Return (x, y) of the center of cell containing provided text 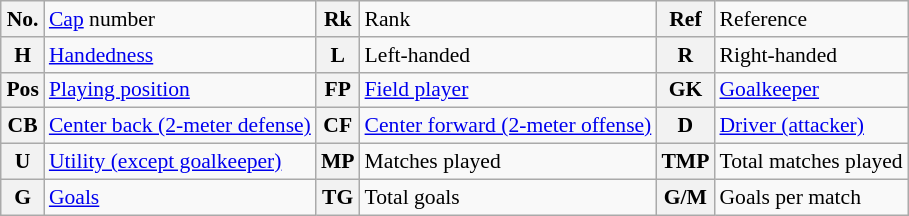
Driver (attacker) (810, 126)
No. (22, 19)
Right-handed (810, 55)
G/M (685, 197)
Matches played (508, 162)
Rk (338, 19)
Utility (except goalkeeper) (180, 162)
H (22, 55)
CB (22, 126)
Left-handed (508, 55)
Center back (2-meter defense) (180, 126)
G (22, 197)
Total goals (508, 197)
Field player (508, 90)
R (685, 55)
Goalkeeper (810, 90)
Ref (685, 19)
TG (338, 197)
Handedness (180, 55)
L (338, 55)
Cap number (180, 19)
GK (685, 90)
Reference (810, 19)
Pos (22, 90)
Rank (508, 19)
D (685, 126)
Total matches played (810, 162)
FP (338, 90)
Goals per match (810, 197)
Playing position (180, 90)
Center forward (2-meter offense) (508, 126)
Goals (180, 197)
U (22, 162)
TMP (685, 162)
MP (338, 162)
CF (338, 126)
